Extract the [X, Y] coordinate from the center of the cell holding the provided text.  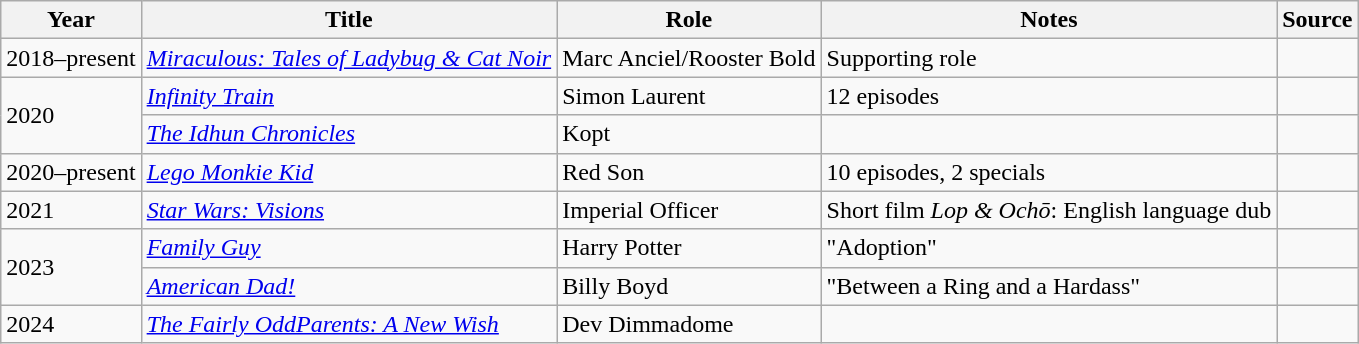
Lego Monkie Kid [349, 172]
The Fairly OddParents: A New Wish [349, 324]
Harry Potter [689, 248]
Infinity Train [349, 96]
Miraculous: Tales of Ladybug & Cat Noir [349, 58]
12 episodes [1049, 96]
Star Wars: Visions [349, 210]
2023 [71, 267]
Marc Anciel/Rooster Bold [689, 58]
Notes [1049, 20]
Simon Laurent [689, 96]
Billy Boyd [689, 286]
Role [689, 20]
Family Guy [349, 248]
Kopt [689, 134]
Source [1318, 20]
Red Son [689, 172]
2024 [71, 324]
Year [71, 20]
Dev Dimmadome [689, 324]
2020–present [71, 172]
"Between a Ring and a Hardass" [1049, 286]
2020 [71, 115]
10 episodes, 2 specials [1049, 172]
"Adoption" [1049, 248]
Short film Lop & Ochō: English language dub [1049, 210]
Imperial Officer [689, 210]
2021 [71, 210]
Supporting role [1049, 58]
American Dad! [349, 286]
The Idhun Chronicles [349, 134]
2018–present [71, 58]
Title [349, 20]
